Pinpoint the cell where the given text exists, returning its (X, Y) midpoint coordinate. 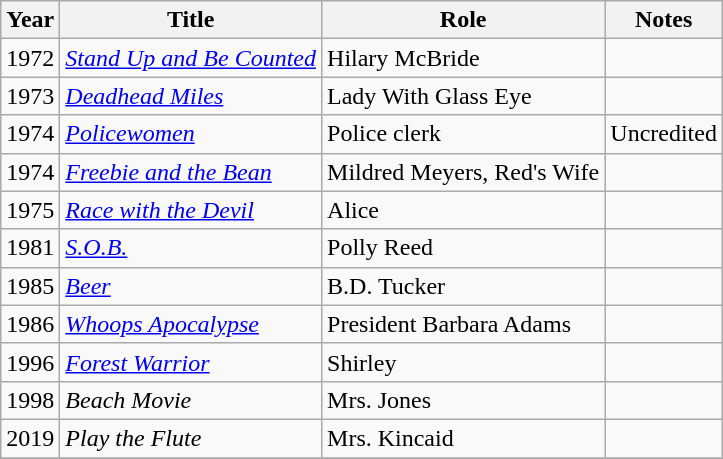
Mildred Meyers, Red's Wife (464, 172)
1998 (30, 400)
1981 (30, 248)
Title (191, 20)
B.D. Tucker (464, 286)
Role (464, 20)
1973 (30, 96)
1996 (30, 362)
Mrs. Jones (464, 400)
Forest Warrior (191, 362)
Beer (191, 286)
Notes (664, 20)
Stand Up and Be Counted (191, 58)
1975 (30, 210)
Beach Movie (191, 400)
Alice (464, 210)
Lady With Glass Eye (464, 96)
Police clerk (464, 134)
President Barbara Adams (464, 324)
S.O.B. (191, 248)
Deadhead Miles (191, 96)
Policewomen (191, 134)
Mrs. Kincaid (464, 438)
Year (30, 20)
Freebie and the Bean (191, 172)
1972 (30, 58)
Play the Flute (191, 438)
Uncredited (664, 134)
Whoops Apocalypse (191, 324)
1986 (30, 324)
Shirley (464, 362)
Polly Reed (464, 248)
Hilary McBride (464, 58)
1985 (30, 286)
2019 (30, 438)
Race with the Devil (191, 210)
